Locate the cell with the specified text and output its [X, Y] center coordinate. 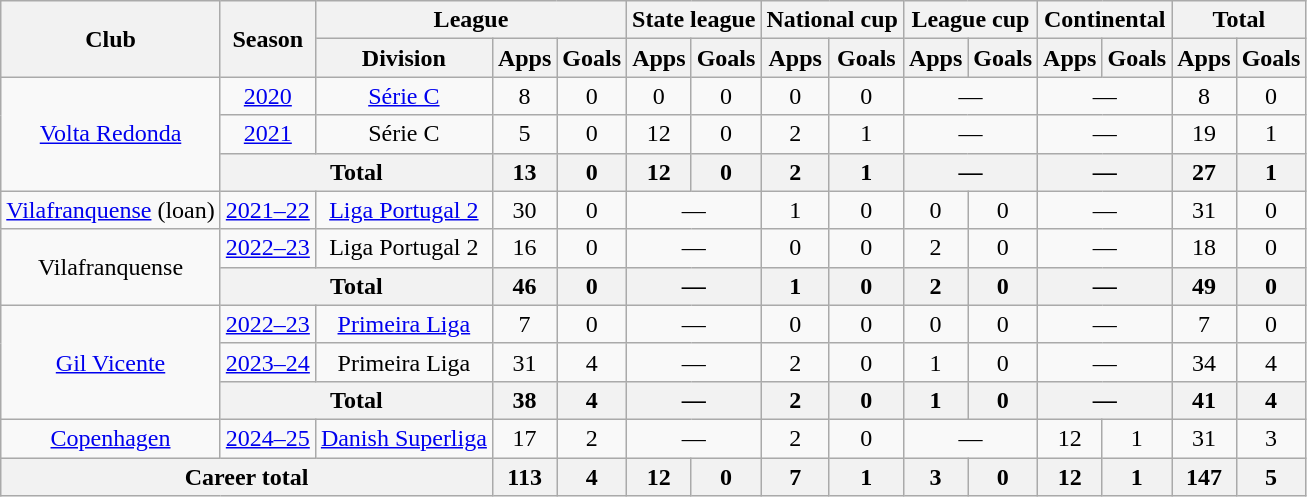
38 [524, 400]
Continental [1105, 20]
Vilafranquense (loan) [111, 210]
49 [1204, 286]
2021–22 [268, 210]
Season [268, 39]
League [470, 20]
Gil Vicente [111, 362]
113 [524, 477]
Division [404, 58]
34 [1204, 362]
41 [1204, 400]
State league [694, 20]
30 [524, 210]
Career total [247, 477]
Vilafranquense [111, 267]
2024–25 [268, 438]
Danish Superliga [404, 438]
27 [1204, 172]
46 [524, 286]
19 [1204, 134]
2020 [268, 96]
Copenhagen [111, 438]
18 [1204, 248]
16 [524, 248]
Volta Redonda [111, 134]
147 [1204, 477]
Club [111, 39]
17 [524, 438]
13 [524, 172]
2023–24 [268, 362]
League cup [970, 20]
National cup [832, 20]
2021 [268, 134]
